Scan for the cell matching the given text and deliver its (X, Y) coordinate at center. 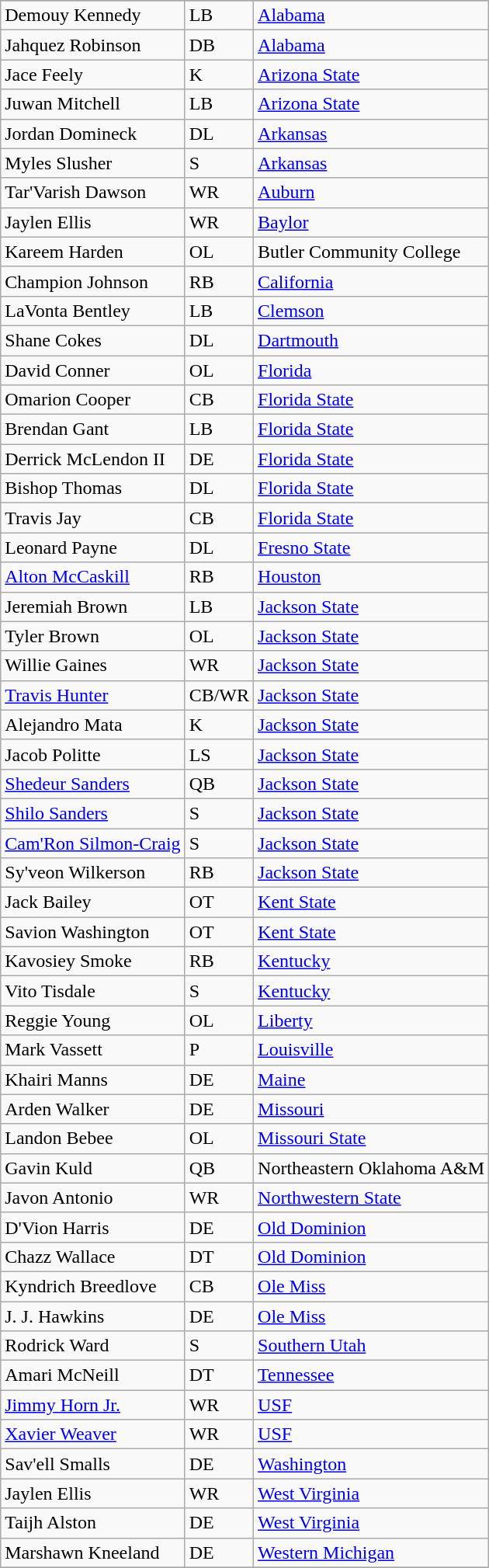
Shane Cokes (93, 340)
Leonard Payne (93, 548)
Tar'Varish Dawson (93, 193)
Cam'Ron Silmon-Craig (93, 843)
Alejandro Mata (93, 725)
DB (219, 45)
Alton McCaskill (93, 577)
Fresno State (371, 548)
Jeremiah Brown (93, 607)
Clemson (371, 311)
Maine (371, 1080)
Khairi Manns (93, 1080)
Taijh Alston (93, 1523)
Jahquez Robinson (93, 45)
Willie Gaines (93, 666)
Champion Johnson (93, 281)
Baylor (371, 222)
Louisville (371, 1050)
Jace Feely (93, 75)
Chazz Wallace (93, 1257)
Vito Tisdale (93, 991)
D'Vion Harris (93, 1227)
Jacob Politte (93, 754)
Jack Bailey (93, 902)
Kareem Harden (93, 252)
Kyndrich Breedlove (93, 1286)
Savion Washington (93, 932)
California (371, 281)
P (219, 1050)
Missouri (371, 1109)
Reggie Young (93, 1020)
David Conner (93, 370)
Sy'veon Wilkerson (93, 873)
Gavin Kuld (93, 1168)
Amari McNeill (93, 1375)
Liberty (371, 1020)
Derrick McLendon II (93, 459)
Shilo Sanders (93, 813)
Arden Walker (93, 1109)
Washington (371, 1464)
Myles Slusher (93, 163)
Tennessee (371, 1375)
Dartmouth (371, 340)
Marshawn Kneeland (93, 1552)
Jimmy Horn Jr. (93, 1405)
Florida (371, 370)
Rodrick Ward (93, 1346)
Missouri State (371, 1139)
Xavier Weaver (93, 1434)
Javon Antonio (93, 1198)
LS (219, 754)
Juwan Mitchell (93, 104)
Kavosiey Smoke (93, 961)
Southern Utah (371, 1346)
Bishop Thomas (93, 488)
Omarion Cooper (93, 400)
Tyler Brown (93, 636)
Auburn (371, 193)
Jordan Domineck (93, 134)
Northwestern State (371, 1198)
Landon Bebee (93, 1139)
Travis Jay (93, 518)
Mark Vassett (93, 1050)
Butler Community College (371, 252)
Demouy Kennedy (93, 16)
Travis Hunter (93, 695)
J. J. Hawkins (93, 1316)
Western Michigan (371, 1552)
Northeastern Oklahoma A&M (371, 1168)
Houston (371, 577)
CB/WR (219, 695)
Sav'ell Smalls (93, 1464)
LaVonta Bentley (93, 311)
Shedeur Sanders (93, 784)
Brendan Gant (93, 429)
